Find where the given text appears and provide that cell's center as (X, Y) coordinate. 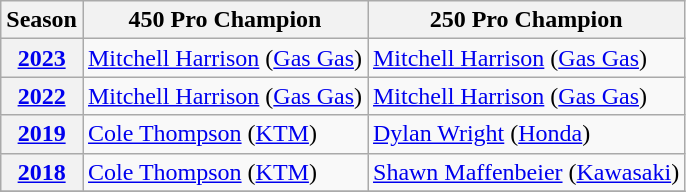
2023 (42, 58)
Season (42, 20)
Shawn Maffenbeier (Kawasaki) (526, 172)
2019 (42, 134)
250 Pro Champion (526, 20)
2018 (42, 172)
450 Pro Champion (224, 20)
2022 (42, 96)
Dylan Wright (Honda) (526, 134)
